Pinpoint the cell where the given text exists, returning its (X, Y) midpoint coordinate. 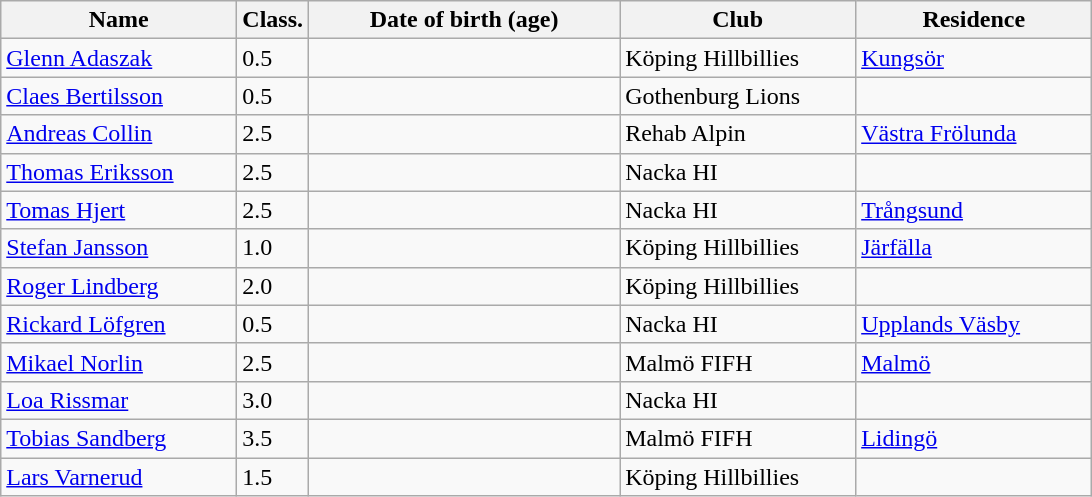
Stefan Jansson (119, 248)
Rickard Löfgren (119, 324)
3.0 (273, 400)
Class. (273, 20)
1.5 (273, 477)
Lars Varnerud (119, 477)
Rehab Alpin (738, 134)
2.0 (273, 286)
Glenn Adaszak (119, 58)
Andreas Collin (119, 134)
Västra Frölunda (974, 134)
Upplands Väsby (974, 324)
Thomas Eriksson (119, 172)
Residence (974, 20)
Tobias Sandberg (119, 438)
Gothenburg Lions (738, 96)
Trångsund (974, 210)
Roger Lindberg (119, 286)
Kungsör (974, 58)
Tomas Hjert (119, 210)
Järfälla (974, 248)
Club (738, 20)
Malmö (974, 362)
3.5 (273, 438)
Lidingö (974, 438)
Date of birth (age) (464, 20)
Name (119, 20)
Mikael Norlin (119, 362)
Claes Bertilsson (119, 96)
Loa Rissmar (119, 400)
1.0 (273, 248)
